For the text-containing cell, return its midpoint in [X, Y] coordinate format. 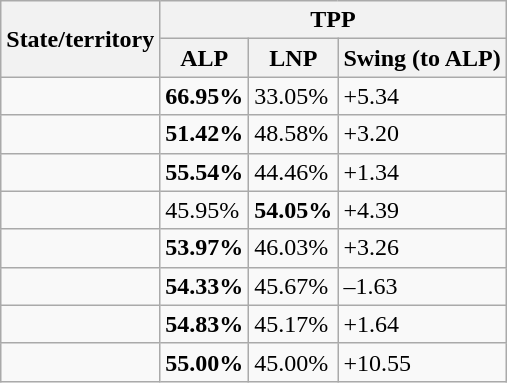
TPP [334, 20]
+4.39 [422, 210]
State/territory [80, 39]
53.97% [204, 248]
+3.20 [422, 134]
45.95% [204, 210]
+1.64 [422, 324]
45.67% [294, 286]
33.05% [294, 96]
Swing (to ALP) [422, 58]
55.00% [204, 362]
–1.63 [422, 286]
44.46% [294, 172]
+3.26 [422, 248]
66.95% [204, 96]
54.33% [204, 286]
48.58% [294, 134]
LNP [294, 58]
55.54% [204, 172]
+1.34 [422, 172]
54.83% [204, 324]
51.42% [204, 134]
45.00% [294, 362]
46.03% [294, 248]
+5.34 [422, 96]
54.05% [294, 210]
45.17% [294, 324]
ALP [204, 58]
+10.55 [422, 362]
